Pinpoint the cell where the given text exists, returning its (X, Y) midpoint coordinate. 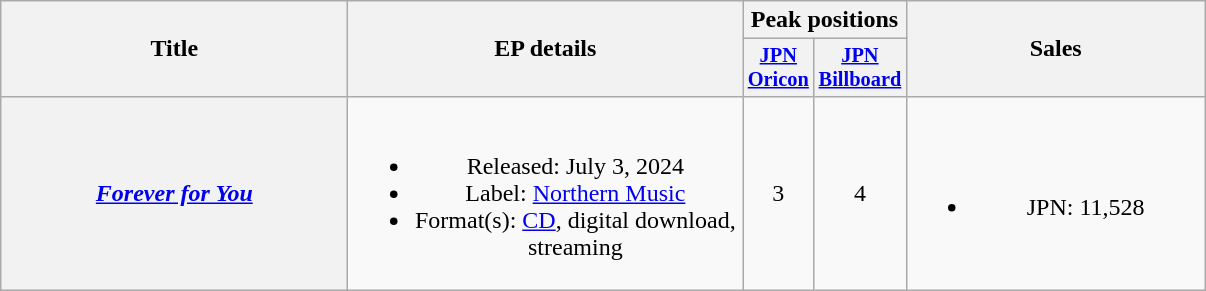
JPN: 11,528 (1056, 193)
Forever for You (174, 193)
JPNOricon (778, 68)
Peak positions (824, 20)
EP details (546, 49)
Sales (1056, 49)
3 (778, 193)
Released: July 3, 2024Label: Northern MusicFormat(s): CD, digital download, streaming (546, 193)
4 (860, 193)
JPNBillboard (860, 68)
Title (174, 49)
